Locate the cell with the specified text and output its [x, y] center coordinate. 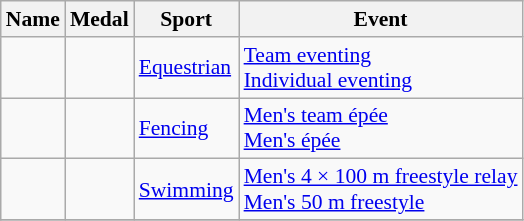
Name [33, 19]
Sport [186, 19]
Medal [100, 19]
Team eventingIndividual eventing [381, 68]
Men's 4 × 100 m freestyle relayMen's 50 m freestyle [381, 190]
Fencing [186, 128]
Men's team épéeMen's épée [381, 128]
Swimming [186, 190]
Event [381, 19]
Equestrian [186, 68]
